Capture the cell that displays the provided text and extract its [X, Y] central coordinate. 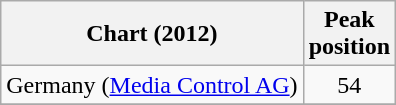
Germany (Media Control AG) [152, 85]
Peakposition [349, 34]
54 [349, 85]
Chart (2012) [152, 34]
